Output the (X, Y) coordinate of the center of the cell containing the given text.  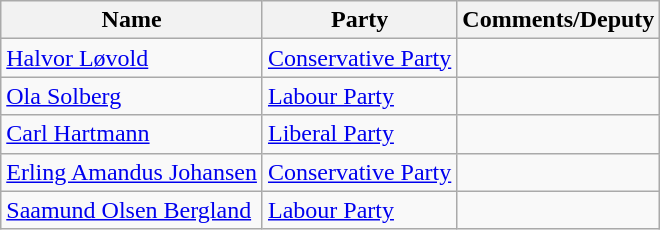
Saamund Olsen Bergland (132, 210)
Party (359, 20)
Ola Solberg (132, 96)
Name (132, 20)
Liberal Party (359, 134)
Erling Amandus Johansen (132, 172)
Carl Hartmann (132, 134)
Halvor Løvold (132, 58)
Comments/Deputy (558, 20)
